Detect which cell encompasses the target text, then output its [X, Y] center coordinate. 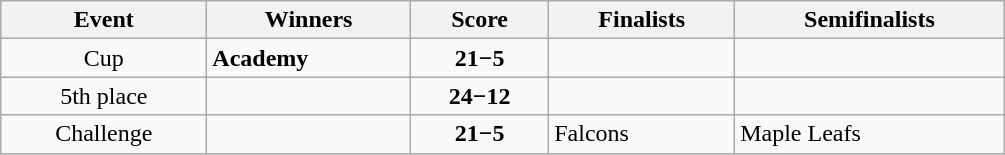
24−12 [479, 96]
Maple Leafs [870, 134]
Score [479, 20]
Falcons [642, 134]
Academy [309, 58]
Challenge [104, 134]
Event [104, 20]
Finalists [642, 20]
Semifinalists [870, 20]
Winners [309, 20]
5th place [104, 96]
Cup [104, 58]
